From the cell containing the given text, extract its center point as (X, Y) coordinate. 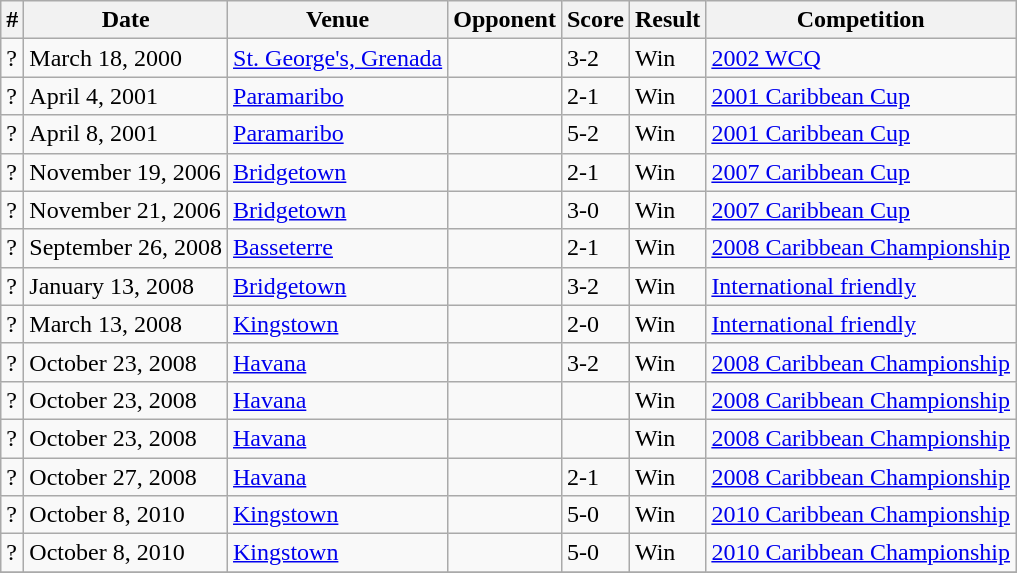
3-0 (595, 210)
March 18, 2000 (126, 58)
Opponent (505, 20)
Score (595, 20)
January 13, 2008 (126, 286)
April 8, 2001 (126, 134)
Competition (861, 20)
November 21, 2006 (126, 210)
2-0 (595, 324)
November 19, 2006 (126, 172)
Date (126, 20)
# (12, 20)
Result (667, 20)
September 26, 2008 (126, 248)
April 4, 2001 (126, 96)
March 13, 2008 (126, 324)
October 27, 2008 (126, 477)
2002 WCQ (861, 58)
5-2 (595, 134)
Basseterre (338, 248)
St. George's, Grenada (338, 58)
Venue (338, 20)
